Return (x, y) of the center of cell containing provided text 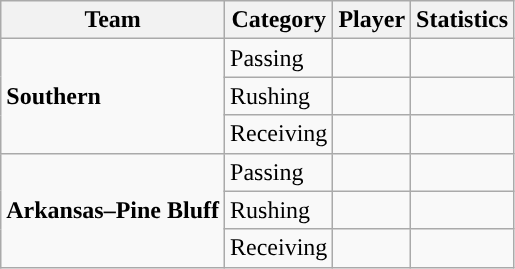
Arkansas–Pine Bluff (113, 210)
Player (372, 20)
Category (279, 20)
Statistics (462, 20)
Team (113, 20)
Southern (113, 96)
